Output the [X, Y] coordinate of the center of the cell containing the given text.  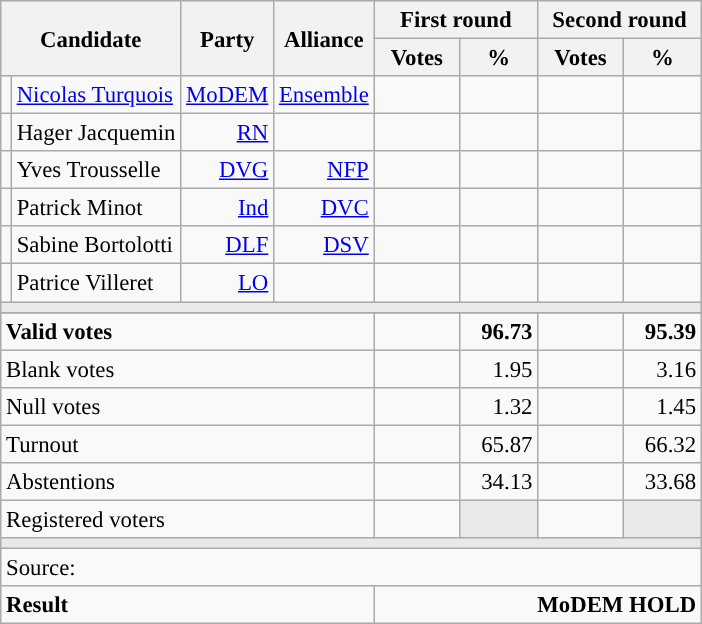
Patrick Minot [96, 208]
Null votes [188, 406]
Patrice Villeret [96, 283]
Hager Jacquemin [96, 133]
NFP [324, 170]
1.45 [662, 406]
Second round [620, 20]
Result [188, 605]
Valid votes [188, 331]
3.16 [662, 369]
Candidate [91, 38]
Abstentions [188, 482]
Ind [228, 208]
Sabine Bortolotti [96, 245]
Yves Trousselle [96, 170]
MoDEM [228, 95]
1.32 [499, 406]
Alliance [324, 38]
33.68 [662, 482]
Party [228, 38]
1.95 [499, 369]
34.13 [499, 482]
Registered voters [188, 519]
Source: [352, 567]
DVC [324, 208]
First round [456, 20]
65.87 [499, 444]
LO [228, 283]
Blank votes [188, 369]
DLF [228, 245]
RN [228, 133]
96.73 [499, 331]
Ensemble [324, 95]
Nicolas Turquois [96, 95]
66.32 [662, 444]
95.39 [662, 331]
DSV [324, 245]
Turnout [188, 444]
DVG [228, 170]
MoDEM HOLD [538, 605]
